Find where the given text appears and provide that cell's center as [x, y] coordinate. 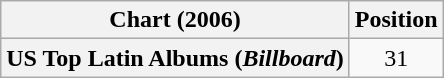
Position [396, 20]
US Top Latin Albums (Billboard) [176, 58]
Chart (2006) [176, 20]
31 [396, 58]
